Output the (x, y) coordinate of the center of the cell containing the given text.  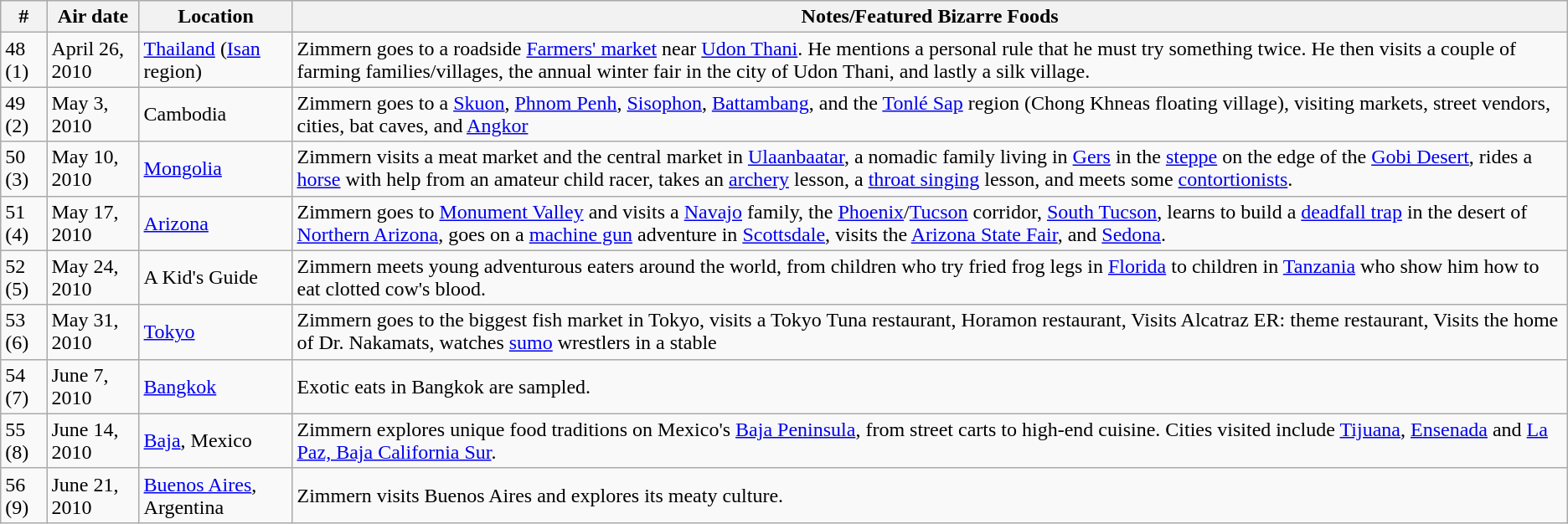
Zimmern visits Buenos Aires and explores its meaty culture. (930, 496)
51 (4) (23, 223)
May 31, 2010 (93, 331)
49 (2) (23, 114)
May 17, 2010 (93, 223)
Cambodia (216, 114)
Arizona (216, 223)
A Kid's Guide (216, 278)
June 7, 2010 (93, 387)
53 (6) (23, 331)
54 (7) (23, 387)
May 3, 2010 (93, 114)
Buenos Aires, Argentina (216, 496)
Thailand (Isan region) (216, 60)
June 14, 2010 (93, 440)
June 21, 2010 (93, 496)
Mongolia (216, 169)
Exotic eats in Bangkok are sampled. (930, 387)
52 (5) (23, 278)
Location (216, 17)
Air date (93, 17)
May 24, 2010 (93, 278)
Tokyo (216, 331)
# (23, 17)
50 (3) (23, 169)
55 (8) (23, 440)
Notes/Featured Bizarre Foods (930, 17)
Bangkok (216, 387)
May 10, 2010 (93, 169)
48 (1) (23, 60)
April 26, 2010 (93, 60)
56 (9) (23, 496)
Baja, Mexico (216, 440)
